From the cell containing the given text, extract its center point as (x, y) coordinate. 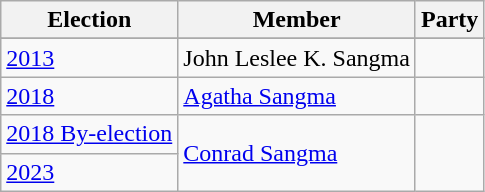
2013 (90, 58)
Agatha Sangma (297, 96)
Member (297, 20)
Party (449, 20)
Election (90, 20)
John Leslee K. Sangma (297, 58)
2023 (90, 172)
Conrad Sangma (297, 153)
2018 By-election (90, 134)
2018 (90, 96)
